Locate the cell with the specified text and output its (X, Y) center coordinate. 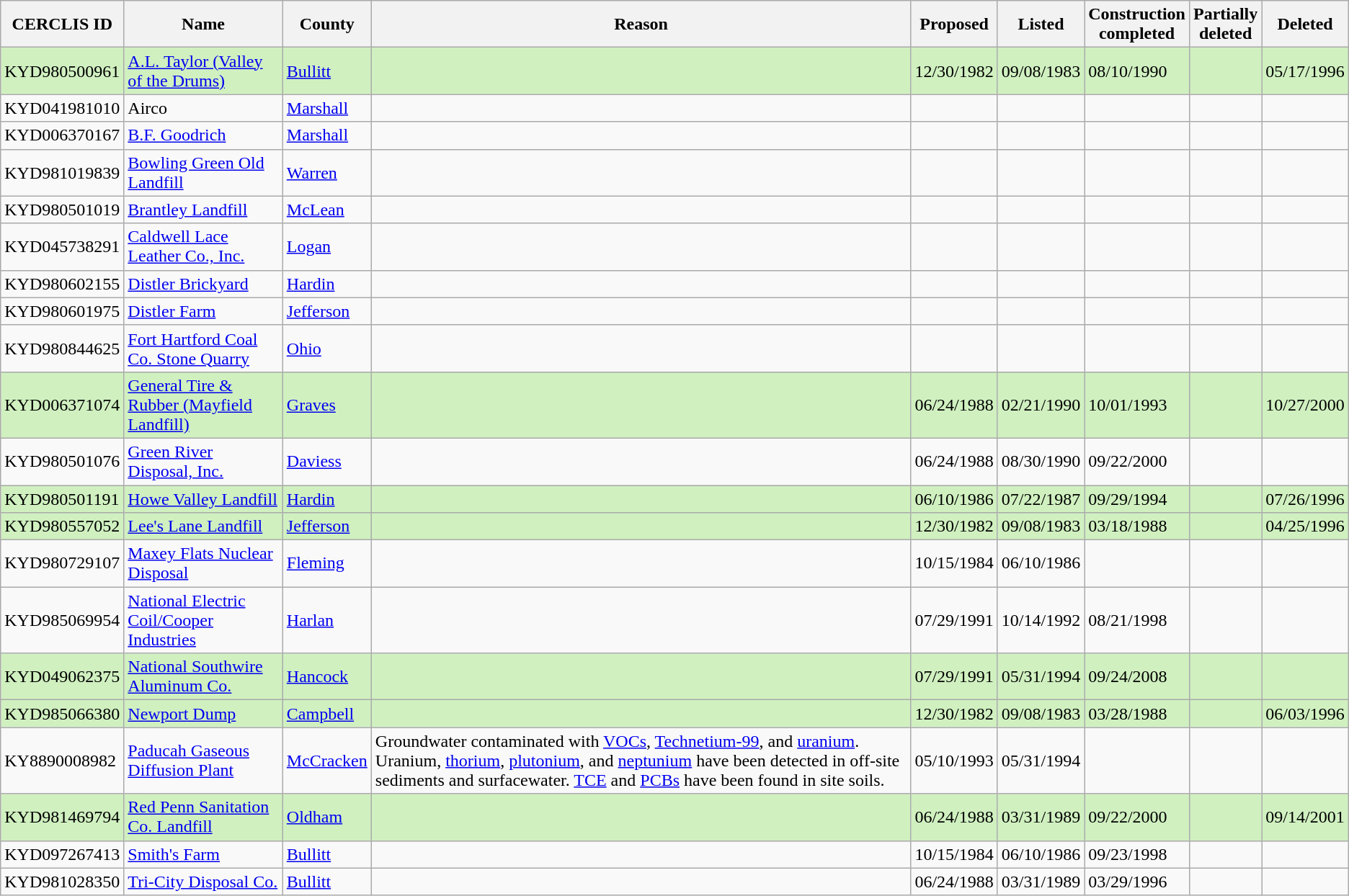
Deleted (1305, 24)
Airco (203, 108)
National Southwire Aluminum Co. (203, 677)
09/23/1998 (1137, 854)
Harlan (327, 620)
08/10/1990 (1137, 71)
McCracken (327, 761)
KYD980500961 (62, 71)
KYD980602155 (62, 284)
04/25/1996 (1305, 527)
09/24/2008 (1137, 677)
Logan (327, 246)
06/03/1996 (1305, 714)
KYD041981010 (62, 108)
07/26/1996 (1305, 499)
KYD980501191 (62, 499)
Graves (327, 405)
Brantley Landfill (203, 210)
Hancock (327, 677)
Fort Hartford Coal Co. Stone Quarry (203, 349)
Fleming (327, 563)
KYD980601975 (62, 311)
Proposed (954, 24)
08/30/1990 (1041, 461)
KYD980501076 (62, 461)
Green River Disposal, Inc. (203, 461)
Constructioncompleted (1137, 24)
Ohio (327, 349)
Distler Brickyard (203, 284)
KY8890008982 (62, 761)
Tri-City Disposal Co. (203, 882)
Listed (1041, 24)
National Electric Coil/Cooper Industries (203, 620)
02/21/1990 (1041, 405)
KYD980501019 (62, 210)
McLean (327, 210)
Name (203, 24)
CERCLIS ID (62, 24)
08/21/1998 (1137, 620)
09/14/2001 (1305, 817)
Howe Valley Landfill (203, 499)
KYD980844625 (62, 349)
B.F. Goodrich (203, 135)
Warren (327, 173)
05/10/1993 (954, 761)
10/27/2000 (1305, 405)
Smith's Farm (203, 854)
KYD980729107 (62, 563)
Paducah Gaseous Diffusion Plant (203, 761)
Newport Dump (203, 714)
General Tire & Rubber (Mayfield Landfill) (203, 405)
A.L. Taylor (Valley of the Drums) (203, 71)
Lee's Lane Landfill (203, 527)
KYD045738291 (62, 246)
KYD981469794 (62, 817)
Partiallydeleted (1225, 24)
Maxey Flats Nuclear Disposal (203, 563)
KYD985069954 (62, 620)
Caldwell Lace Leather Co., Inc. (203, 246)
10/14/1992 (1041, 620)
Oldham (327, 817)
Reason (641, 24)
03/29/1996 (1137, 882)
Distler Farm (203, 311)
KYD006371074 (62, 405)
03/28/1988 (1137, 714)
County (327, 24)
KYD097267413 (62, 854)
Daviess (327, 461)
KYD981028350 (62, 882)
Campbell (327, 714)
KYD980557052 (62, 527)
KYD981019839 (62, 173)
05/17/1996 (1305, 71)
KYD049062375 (62, 677)
03/18/1988 (1137, 527)
09/29/1994 (1137, 499)
KYD985066380 (62, 714)
Red Penn Sanitation Co. Landfill (203, 817)
10/01/1993 (1137, 405)
07/22/1987 (1041, 499)
Bowling Green Old Landfill (203, 173)
KYD006370167 (62, 135)
